Find where the given text appears and provide that cell's center as (X, Y) coordinate. 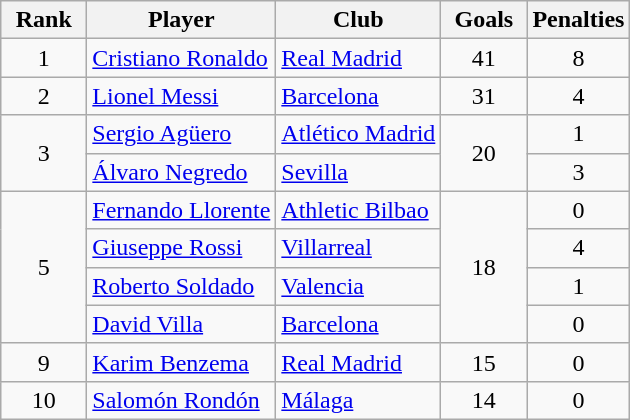
31 (484, 96)
Álvaro Negredo (182, 172)
8 (578, 58)
Villarreal (358, 248)
Giuseppe Rossi (182, 248)
20 (484, 153)
9 (44, 362)
41 (484, 58)
Fernando Llorente (182, 210)
Rank (44, 20)
Málaga (358, 400)
Athletic Bilbao (358, 210)
Lionel Messi (182, 96)
5 (44, 267)
14 (484, 400)
Cristiano Ronaldo (182, 58)
Valencia (358, 286)
15 (484, 362)
David Villa (182, 324)
Atlético Madrid (358, 134)
10 (44, 400)
18 (484, 267)
Sevilla (358, 172)
Penalties (578, 20)
Karim Benzema (182, 362)
Club (358, 20)
Sergio Agüero (182, 134)
2 (44, 96)
Goals (484, 20)
Roberto Soldado (182, 286)
Salomón Rondón (182, 400)
Player (182, 20)
